Return the (X, Y) coordinate for the center point of the cell that contains the specified text.  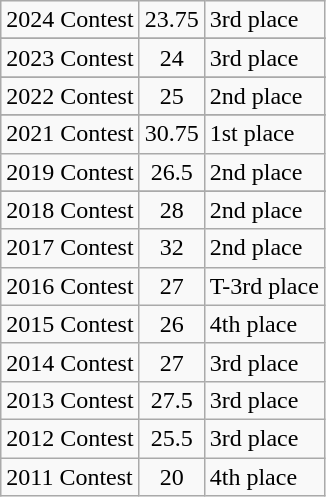
25 (172, 96)
26 (172, 324)
2023 Contest (70, 58)
2016 Contest (70, 286)
24 (172, 58)
23.75 (172, 20)
2022 Contest (70, 96)
2011 Contest (70, 477)
25.5 (172, 438)
T-3rd place (264, 286)
28 (172, 210)
2013 Contest (70, 400)
20 (172, 477)
2015 Contest (70, 324)
2017 Contest (70, 248)
27.5 (172, 400)
2019 Contest (70, 172)
1st place (264, 134)
2012 Contest (70, 438)
2014 Contest (70, 362)
2021 Contest (70, 134)
2024 Contest (70, 20)
26.5 (172, 172)
30.75 (172, 134)
32 (172, 248)
2018 Contest (70, 210)
